Output the [X, Y] coordinate of the center of the cell containing the given text.  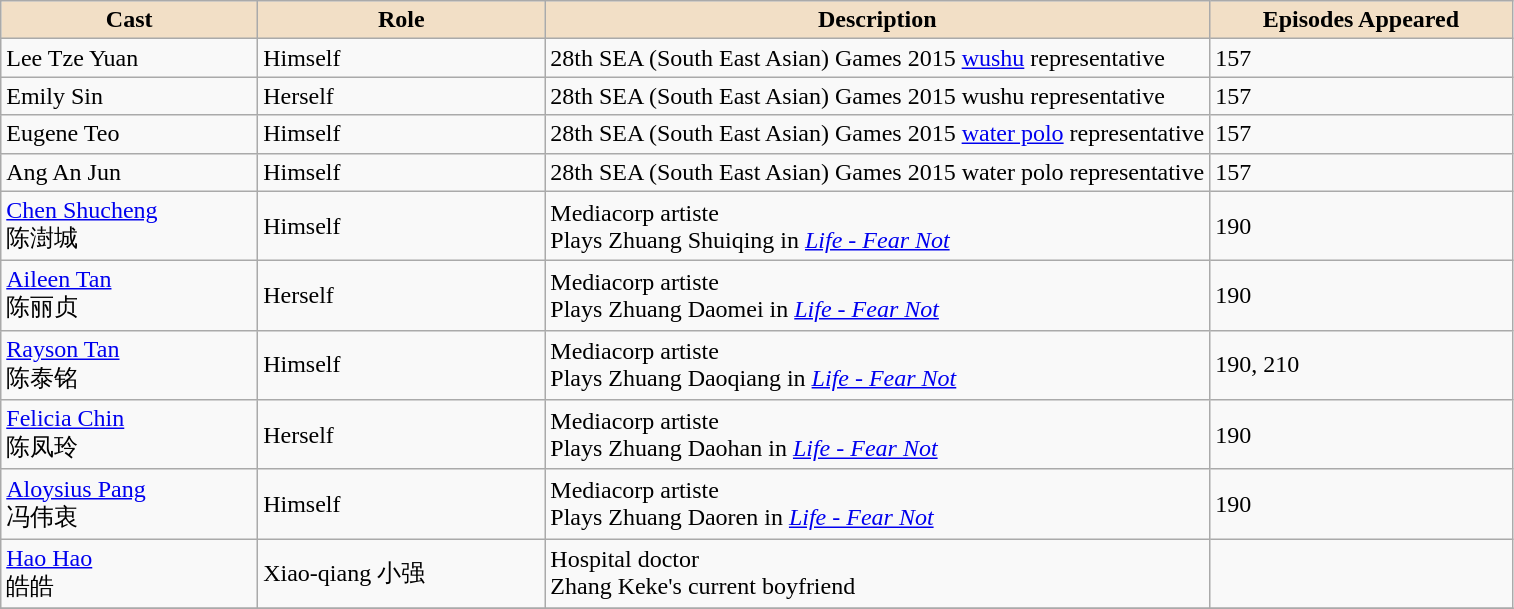
Description [878, 20]
Emily Sin [130, 96]
Role [402, 20]
Aloysius Pang冯伟衷 [130, 504]
Episodes Appeared [1361, 20]
Chen Shucheng陈澍城 [130, 226]
Aileen Tan陈丽贞 [130, 296]
Xiao-qiang 小强 [402, 574]
Lee Tze Yuan [130, 58]
Ang An Jun [130, 172]
190, 210 [1361, 365]
Mediacorp artistePlays Zhuang Daoren in Life - Fear Not [878, 504]
Rayson Tan陈泰铭 [130, 365]
Hao Hao皓皓 [130, 574]
Mediacorp artistePlays Zhuang Daomei in Life - Fear Not [878, 296]
Mediacorp artistePlays Zhuang Daoqiang in Life - Fear Not [878, 365]
Eugene Teo [130, 134]
Felicia Chin陈凤玲 [130, 435]
Mediacorp artistePlays Zhuang Daohan in Life - Fear Not [878, 435]
Cast [130, 20]
Hospital doctorZhang Keke's current boyfriend [878, 574]
Mediacorp artistePlays Zhuang Shuiqing in Life - Fear Not [878, 226]
